Determine the [x, y] coordinate at the center of the cell enclosing the given text.  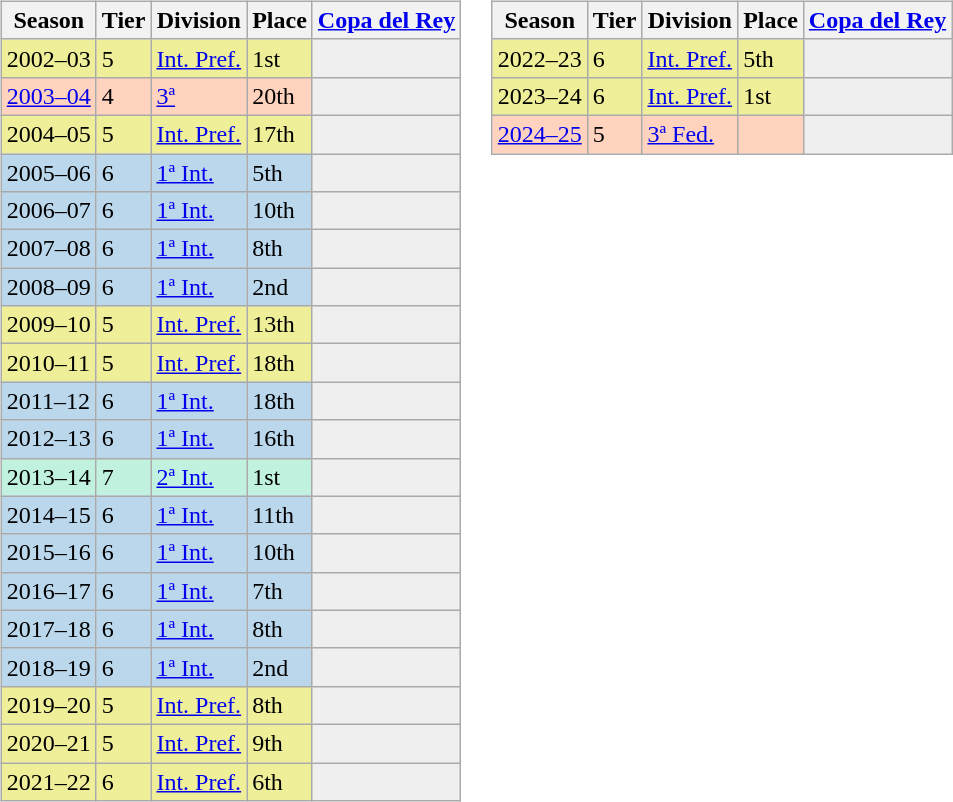
2012–13 [48, 439]
2023–24 [540, 96]
2019–20 [48, 705]
2007–08 [48, 249]
2014–15 [48, 515]
2003–04 [48, 96]
9th [280, 743]
3ª Fed. [690, 134]
2005–06 [48, 173]
7 [124, 477]
2016–17 [48, 591]
2022–23 [540, 58]
2ª Int. [199, 477]
2015–16 [48, 553]
2018–19 [48, 667]
2010–11 [48, 363]
16th [280, 439]
17th [280, 134]
7th [280, 591]
2011–12 [48, 401]
2008–09 [48, 287]
11th [280, 515]
6th [280, 781]
2006–07 [48, 211]
13th [280, 325]
2024–25 [540, 134]
3ª [199, 96]
4 [124, 96]
2013–14 [48, 477]
2002–03 [48, 58]
2004–05 [48, 134]
20th [280, 96]
2017–18 [48, 629]
2020–21 [48, 743]
2009–10 [48, 325]
2021–22 [48, 781]
